From the cell containing the given text, extract its center point as (x, y) coordinate. 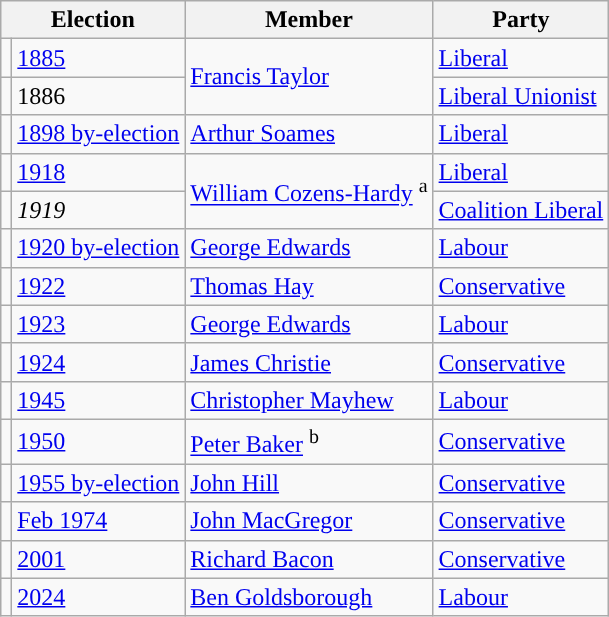
Member (309, 20)
Richard Bacon (309, 559)
1920 by-election (98, 248)
1923 (98, 324)
2001 (98, 559)
1898 by-election (98, 134)
James Christie (309, 362)
1919 (98, 210)
1955 by-election (98, 483)
Christopher Mayhew (309, 400)
1945 (98, 400)
Coalition Liberal (521, 210)
Feb 1974 (98, 521)
Thomas Hay (309, 286)
1918 (98, 172)
Election (93, 20)
1886 (98, 96)
1924 (98, 362)
Ben Goldsborough (309, 597)
Liberal Unionist (521, 96)
John Hill (309, 483)
Party (521, 20)
1885 (98, 58)
Peter Baker b (309, 442)
John MacGregor (309, 521)
Arthur Soames (309, 134)
1922 (98, 286)
William Cozens-Hardy a (309, 191)
Francis Taylor (309, 77)
2024 (98, 597)
1950 (98, 442)
